Determine the [x, y] coordinate at the center of the cell enclosing the given text.  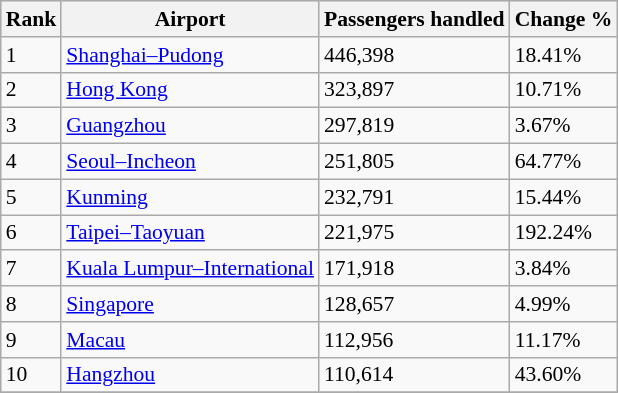
3.67% [564, 126]
Seoul–Incheon [190, 162]
Shanghai–Pudong [190, 55]
Kunming [190, 197]
Change % [564, 19]
4.99% [564, 304]
18.41% [564, 55]
110,614 [414, 375]
Singapore [190, 304]
10 [32, 375]
251,805 [414, 162]
171,918 [414, 269]
3 [32, 126]
8 [32, 304]
221,975 [414, 233]
64.77% [564, 162]
5 [32, 197]
Macau [190, 340]
3.84% [564, 269]
446,398 [414, 55]
112,956 [414, 340]
232,791 [414, 197]
43.60% [564, 375]
192.24% [564, 233]
297,819 [414, 126]
4 [32, 162]
2 [32, 90]
Rank [32, 19]
323,897 [414, 90]
Hong Kong [190, 90]
Airport [190, 19]
10.71% [564, 90]
15.44% [564, 197]
Kuala Lumpur–International [190, 269]
11.17% [564, 340]
Hangzhou [190, 375]
9 [32, 340]
Guangzhou [190, 126]
7 [32, 269]
1 [32, 55]
6 [32, 233]
Taipei–Taoyuan [190, 233]
128,657 [414, 304]
Passengers handled [414, 19]
